Find where the given text appears and provide that cell's center as [x, y] coordinate. 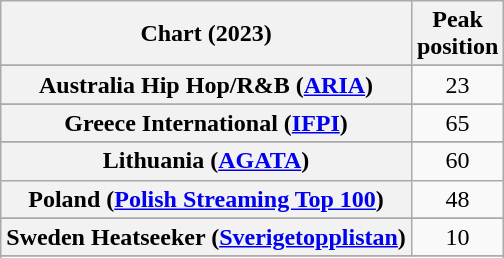
65 [457, 123]
Australia Hip Hop/R&B (ARIA) [206, 85]
48 [457, 199]
23 [457, 85]
Poland (Polish Streaming Top 100) [206, 199]
Lithuania (AGATA) [206, 161]
Greece International (IFPI) [206, 123]
Sweden Heatseeker (Sverigetopplistan) [206, 237]
Peakposition [457, 34]
Chart (2023) [206, 34]
60 [457, 161]
10 [457, 237]
